Determine the [X, Y] coordinate at the center of the cell enclosing the given text.  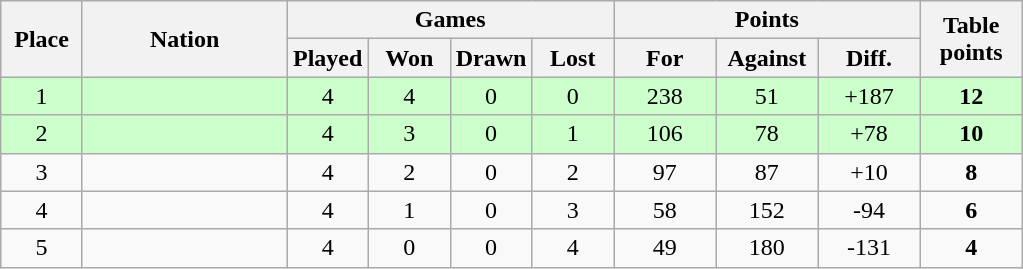
238 [665, 96]
5 [42, 248]
Won [409, 58]
Nation [184, 39]
Lost [573, 58]
Played [328, 58]
Against [767, 58]
+187 [869, 96]
78 [767, 134]
97 [665, 172]
Diff. [869, 58]
Tablepoints [971, 39]
-131 [869, 248]
8 [971, 172]
+10 [869, 172]
87 [767, 172]
For [665, 58]
49 [665, 248]
6 [971, 210]
152 [767, 210]
+78 [869, 134]
58 [665, 210]
Games [450, 20]
51 [767, 96]
Drawn [491, 58]
180 [767, 248]
10 [971, 134]
Points [767, 20]
Place [42, 39]
-94 [869, 210]
12 [971, 96]
106 [665, 134]
